Search for the cell housing the specified text and yield its [x, y] center coordinate. 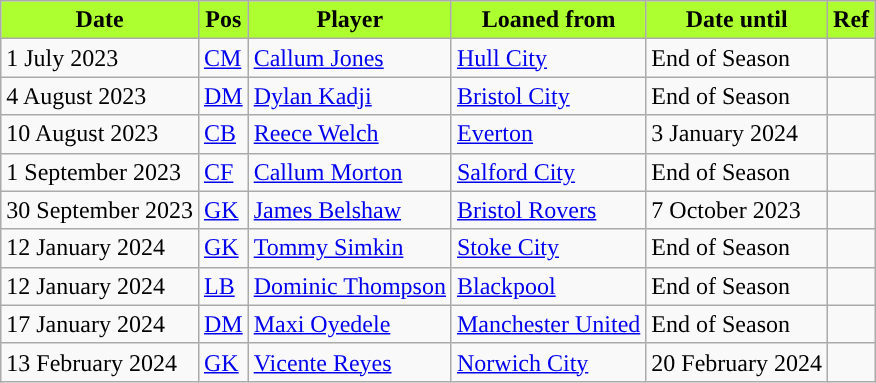
3 January 2024 [737, 134]
4 August 2023 [100, 96]
1 September 2023 [100, 172]
James Belshaw [350, 210]
Date until [737, 20]
Loaned from [548, 20]
Callum Jones [350, 58]
CM [223, 58]
Maxi Oyedele [350, 324]
Date [100, 20]
LB [223, 286]
Bristol Rovers [548, 210]
Player [350, 20]
Dylan Kadji [350, 96]
Ref [852, 20]
Vicente Reyes [350, 362]
Tommy Simkin [350, 248]
Everton [548, 134]
Blackpool [548, 286]
1 July 2023 [100, 58]
Norwich City [548, 362]
CB [223, 134]
Dominic Thompson [350, 286]
Salford City [548, 172]
Stoke City [548, 248]
Bristol City [548, 96]
Callum Morton [350, 172]
17 January 2024 [100, 324]
30 September 2023 [100, 210]
Manchester United [548, 324]
7 October 2023 [737, 210]
20 February 2024 [737, 362]
CF [223, 172]
Pos [223, 20]
Hull City [548, 58]
Reece Welch [350, 134]
13 February 2024 [100, 362]
10 August 2023 [100, 134]
